From the cell containing the given text, extract its center point as [x, y] coordinate. 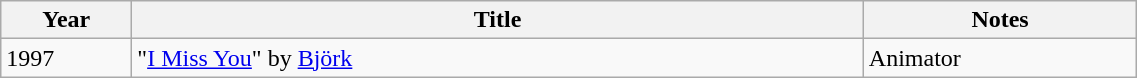
"I Miss You" by Björk [498, 58]
1997 [66, 58]
Animator [1000, 58]
Title [498, 20]
Year [66, 20]
Notes [1000, 20]
